Locate the cell with the specified text and output its [X, Y] center coordinate. 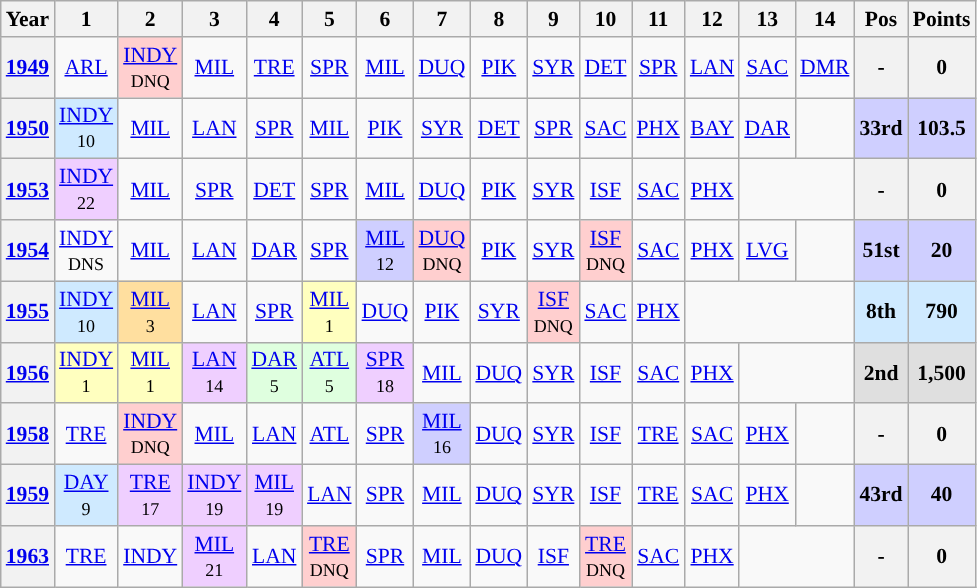
1955 [28, 312]
INDY [150, 556]
6 [386, 19]
BAY [712, 128]
MIL16 [442, 434]
1963 [28, 556]
INDY1 [86, 372]
43rd [880, 496]
DUQDNQ [442, 250]
51st [880, 250]
Pos [880, 19]
Year [28, 19]
1959 [28, 496]
14 [824, 19]
5 [329, 19]
8th [880, 312]
MIL19 [274, 496]
11 [658, 19]
ARL [86, 68]
DAR5 [274, 372]
13 [767, 19]
1950 [28, 128]
1956 [28, 372]
Points [942, 19]
1953 [28, 190]
33rd [880, 128]
DAY9 [86, 496]
790 [942, 312]
40 [942, 496]
7 [442, 19]
TRE17 [150, 496]
ATL [329, 434]
LAN14 [214, 372]
1954 [28, 250]
LVG [767, 250]
MIL21 [214, 556]
DMR [824, 68]
1949 [28, 68]
2 [150, 19]
1958 [28, 434]
ATL5 [329, 372]
INDYDNS [86, 250]
8 [498, 19]
1 [86, 19]
MIL3 [150, 312]
103.5 [942, 128]
12 [712, 19]
4 [274, 19]
SPR18 [386, 372]
MIL12 [386, 250]
20 [942, 250]
3 [214, 19]
10 [605, 19]
9 [553, 19]
INDY19 [214, 496]
2nd [880, 372]
INDY22 [86, 190]
1,500 [942, 372]
